Return (X, Y) of the center of cell containing provided text 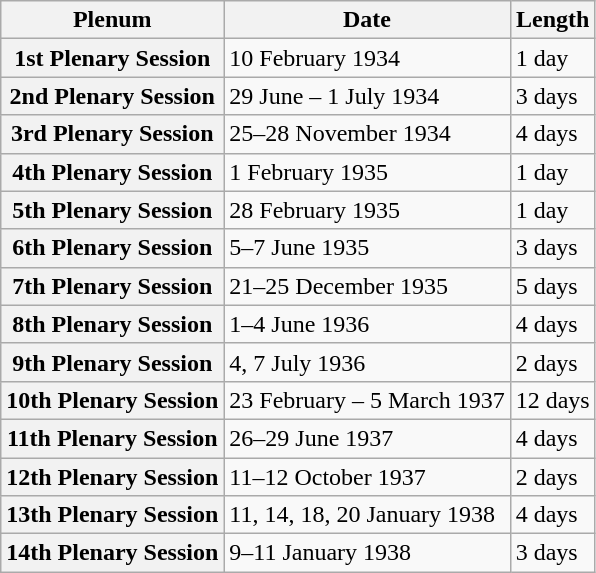
10th Plenary Session (112, 400)
5th Plenary Session (112, 210)
4, 7 July 1936 (367, 362)
29 June – 1 July 1934 (367, 96)
1–4 June 1936 (367, 324)
26–29 June 1937 (367, 438)
3rd Plenary Session (112, 134)
21–25 December 1935 (367, 286)
Length (552, 20)
23 February – 5 March 1937 (367, 400)
10 February 1934 (367, 58)
1st Plenary Session (112, 58)
6th Plenary Session (112, 248)
13th Plenary Session (112, 515)
7th Plenary Session (112, 286)
4th Plenary Session (112, 172)
9th Plenary Session (112, 362)
12 days (552, 400)
5 days (552, 286)
9–11 January 1938 (367, 553)
28 February 1935 (367, 210)
11–12 October 1937 (367, 477)
12th Plenary Session (112, 477)
11, 14, 18, 20 January 1938 (367, 515)
8th Plenary Session (112, 324)
Plenum (112, 20)
2nd Plenary Session (112, 96)
5–7 June 1935 (367, 248)
1 February 1935 (367, 172)
14th Plenary Session (112, 553)
25–28 November 1934 (367, 134)
11th Plenary Session (112, 438)
Date (367, 20)
